Return the [x, y] coordinate for the center point of the cell that contains the specified text.  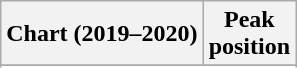
Chart (2019–2020) [102, 34]
Peakposition [249, 34]
